From the cell containing the given text, extract its center point as [X, Y] coordinate. 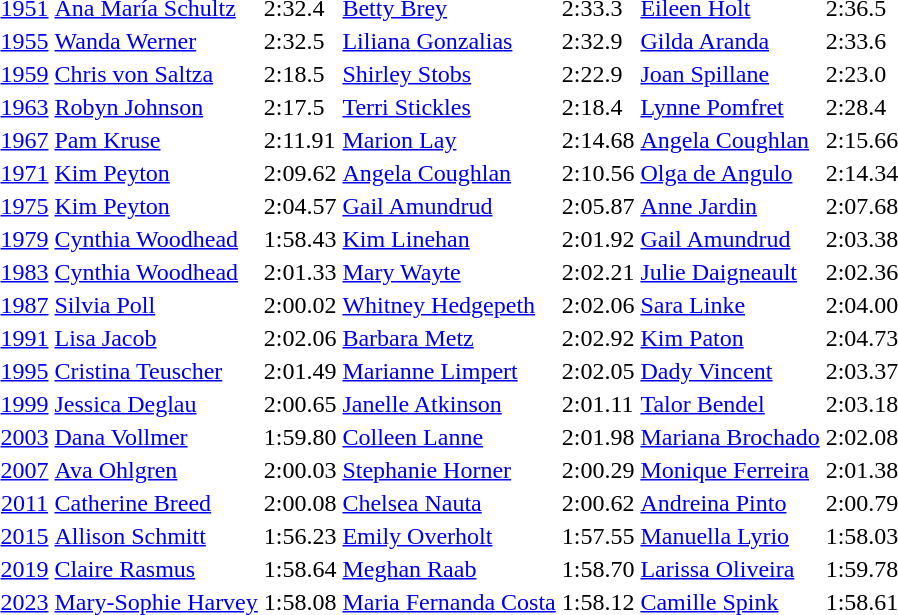
Shirley Stobs [449, 74]
2:09.62 [300, 173]
2:02.05 [598, 371]
Emily Overholt [449, 536]
2:02.21 [598, 272]
Talor Bendel [730, 404]
Catherine Breed [156, 503]
Mary Wayte [449, 272]
2:01.49 [300, 371]
1:58.43 [300, 239]
Whitney Hedgepeth [449, 305]
2:01.92 [598, 239]
2:22.9 [598, 74]
Julie Daigneault [730, 272]
2:18.5 [300, 74]
Lisa Jacob [156, 338]
Sara Linke [730, 305]
Barbara Metz [449, 338]
2:02.92 [598, 338]
2:17.5 [300, 107]
2:00.08 [300, 503]
Terri Stickles [449, 107]
Andreina Pinto [730, 503]
2:32.5 [300, 41]
2:00.29 [598, 470]
2:00.65 [300, 404]
Olga de Angulo [730, 173]
Pam Kruse [156, 140]
Larissa Oliveira [730, 569]
2:05.87 [598, 206]
1:58.64 [300, 569]
1:57.55 [598, 536]
Anne Jardin [730, 206]
Wanda Werner [156, 41]
2:18.4 [598, 107]
Lynne Pomfret [730, 107]
Colleen Lanne [449, 437]
Kim Linehan [449, 239]
Liliana Gonzalias [449, 41]
2:11.91 [300, 140]
2:01.98 [598, 437]
2:00.03 [300, 470]
1:59.80 [300, 437]
Manuella Lyrio [730, 536]
Kim Paton [730, 338]
Claire Rasmus [156, 569]
Janelle Atkinson [449, 404]
2:14.68 [598, 140]
Chris von Saltza [156, 74]
Chelsea Nauta [449, 503]
Meghan Raab [449, 569]
Gilda Aranda [730, 41]
Monique Ferreira [730, 470]
Silvia Poll [156, 305]
2:01.33 [300, 272]
2:10.56 [598, 173]
2:01.11 [598, 404]
2:00.62 [598, 503]
Marion Lay [449, 140]
2:00.02 [300, 305]
2:04.57 [300, 206]
Joan Spillane [730, 74]
Cristina Teuscher [156, 371]
Dady Vincent [730, 371]
1:58.70 [598, 569]
Mariana Brochado [730, 437]
2:32.9 [598, 41]
Allison Schmitt [156, 536]
Stephanie Horner [449, 470]
Robyn Johnson [156, 107]
1:56.23 [300, 536]
Jessica Deglau [156, 404]
Marianne Limpert [449, 371]
Dana Vollmer [156, 437]
Ava Ohlgren [156, 470]
